Locate the cell with the specified text and output its (x, y) center coordinate. 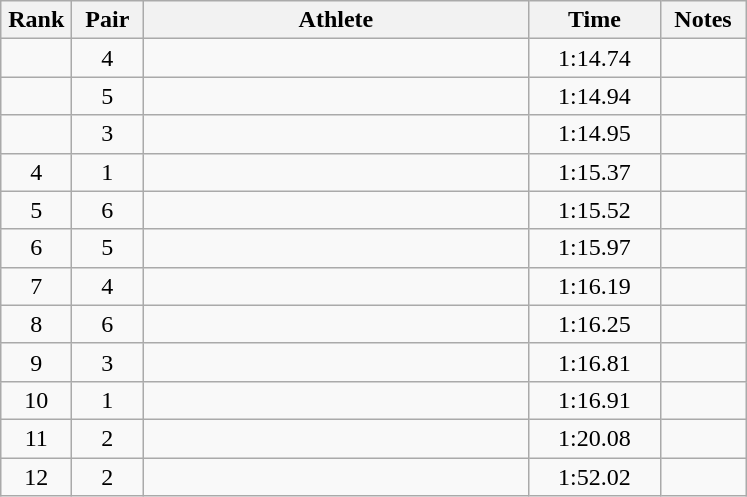
12 (36, 477)
1:16.91 (594, 400)
1:16.19 (594, 286)
1:14.94 (594, 96)
Time (594, 20)
1:15.52 (594, 210)
Notes (703, 20)
1:15.97 (594, 248)
1:15.37 (594, 172)
Pair (108, 20)
1:16.81 (594, 362)
9 (36, 362)
1:20.08 (594, 438)
7 (36, 286)
10 (36, 400)
1:52.02 (594, 477)
1:14.74 (594, 58)
1:14.95 (594, 134)
8 (36, 324)
11 (36, 438)
Rank (36, 20)
1:16.25 (594, 324)
Athlete (336, 20)
